Locate the cell with the specified text and output its (x, y) center coordinate. 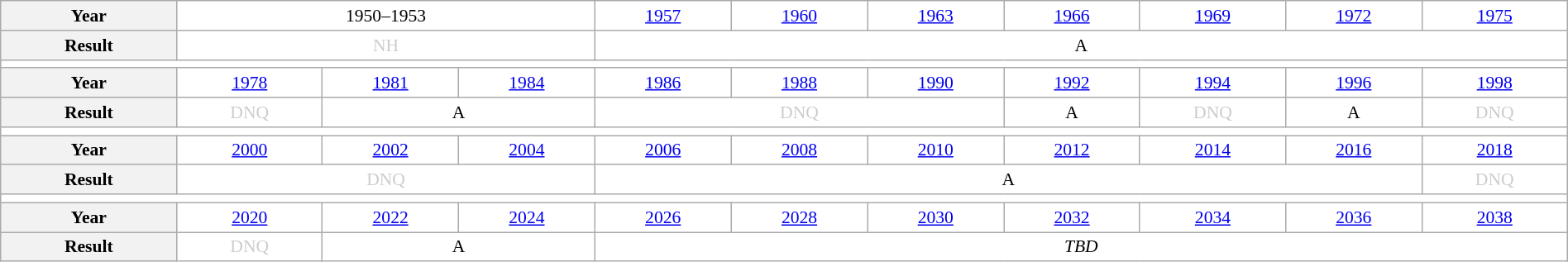
1975 (1494, 16)
1996 (1353, 83)
1950–1953 (386, 16)
1998 (1494, 83)
2034 (1212, 217)
1972 (1353, 16)
2002 (390, 150)
1969 (1212, 16)
2028 (799, 217)
1981 (390, 83)
2038 (1494, 217)
NH (386, 45)
2004 (528, 150)
2014 (1212, 150)
2022 (390, 217)
2026 (663, 217)
1978 (250, 83)
1994 (1212, 83)
2024 (528, 217)
2012 (1072, 150)
2006 (663, 150)
1960 (799, 16)
2000 (250, 150)
1984 (528, 83)
2010 (936, 150)
2032 (1072, 217)
1966 (1072, 16)
TBD (1081, 247)
1990 (936, 83)
2016 (1353, 150)
1957 (663, 16)
1992 (1072, 83)
1988 (799, 83)
2018 (1494, 150)
2020 (250, 217)
2030 (936, 217)
1963 (936, 16)
2008 (799, 150)
1986 (663, 83)
2036 (1353, 217)
